Provide the (X, Y) coordinate of the cell's center where the given text is located.  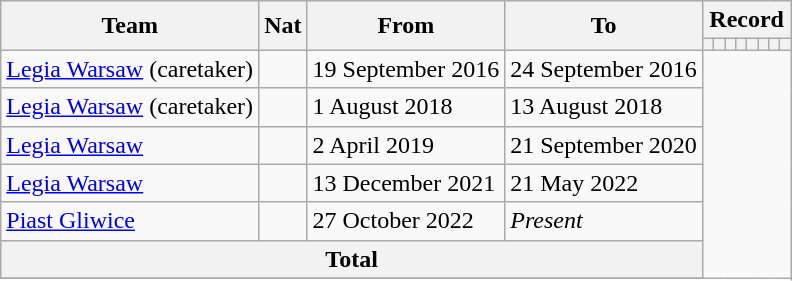
Record (746, 20)
Present (604, 221)
27 October 2022 (406, 221)
24 September 2016 (604, 69)
Piast Gliwice (130, 221)
To (604, 26)
19 September 2016 (406, 69)
Total (352, 259)
From (406, 26)
13 December 2021 (406, 183)
Team (130, 26)
1 August 2018 (406, 107)
21 September 2020 (604, 145)
2 April 2019 (406, 145)
13 August 2018 (604, 107)
Nat (283, 26)
21 May 2022 (604, 183)
